Output the (X, Y) coordinate of the center of the cell containing the given text.  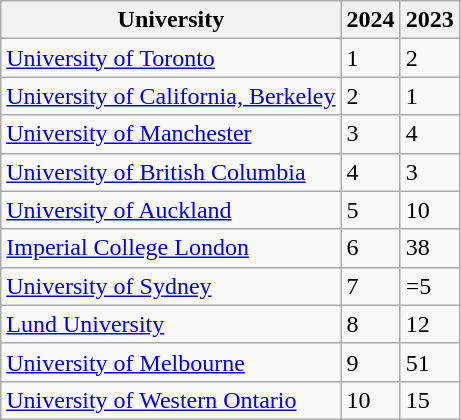
2024 (370, 20)
University of California, Berkeley (171, 96)
University of British Columbia (171, 172)
University of Sydney (171, 286)
University of Auckland (171, 210)
15 (430, 400)
Lund University (171, 324)
Imperial College London (171, 248)
8 (370, 324)
=5 (430, 286)
12 (430, 324)
38 (430, 248)
University of Melbourne (171, 362)
9 (370, 362)
5 (370, 210)
University of Manchester (171, 134)
51 (430, 362)
University of Western Ontario (171, 400)
7 (370, 286)
University (171, 20)
2023 (430, 20)
6 (370, 248)
University of Toronto (171, 58)
